Pinpoint the cell where the given text exists, returning its [x, y] midpoint coordinate. 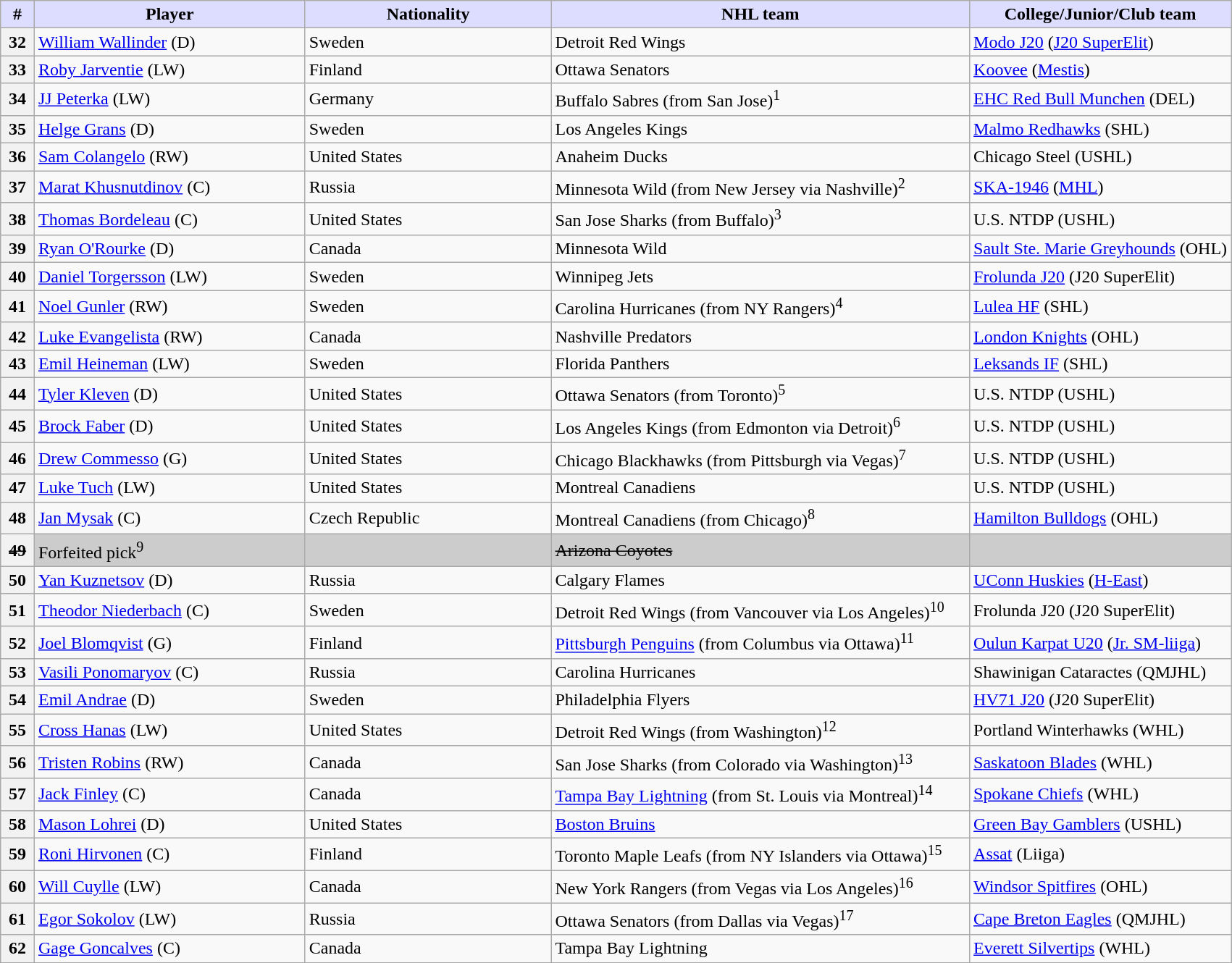
Detroit Red Wings (from Washington)12 [760, 730]
San Jose Sharks (from Colorado via Washington)13 [760, 762]
39 [17, 249]
Ottawa Senators [760, 70]
Everett Silvertips (WHL) [1101, 949]
Los Angeles Kings [760, 129]
Detroit Red Wings [760, 42]
Minnesota Wild (from New Jersey via Nashville)2 [760, 187]
JJ Peterka (LW) [169, 100]
Ottawa Senators (from Dallas via Vegas)17 [760, 918]
Tyler Kleven (D) [169, 394]
36 [17, 157]
51 [17, 610]
Vasili Ponomaryov (C) [169, 673]
Tristen Robins (RW) [169, 762]
Thomas Bordeleau (C) [169, 219]
SKA-1946 (MHL) [1101, 187]
College/Junior/Club team [1101, 14]
Portland Winterhawks (WHL) [1101, 730]
Minnesota Wild [760, 249]
60 [17, 886]
Hamilton Bulldogs (OHL) [1101, 518]
Yan Kuznetsov (D) [169, 580]
38 [17, 219]
Saskatoon Blades (WHL) [1101, 762]
Buffalo Sabres (from San Jose)1 [760, 100]
55 [17, 730]
Modo J20 (J20 SuperElit) [1101, 42]
44 [17, 394]
Emil Andrae (D) [169, 700]
42 [17, 336]
62 [17, 949]
Helge Grans (D) [169, 129]
35 [17, 129]
Will Cuylle (LW) [169, 886]
Leksands IF (SHL) [1101, 363]
Jan Mysak (C) [169, 518]
Joel Blomqvist (G) [169, 643]
Tampa Bay Lightning [760, 949]
Montreal Canadiens (from Chicago)8 [760, 518]
Sam Colangelo (RW) [169, 157]
San Jose Sharks (from Buffalo)3 [760, 219]
Egor Sokolov (LW) [169, 918]
Nationality [428, 14]
Sault Ste. Marie Greyhounds (OHL) [1101, 249]
61 [17, 918]
Toronto Maple Leafs (from NY Islanders via Ottawa)15 [760, 854]
Gage Goncalves (C) [169, 949]
Anaheim Ducks [760, 157]
Ryan O'Rourke (D) [169, 249]
UConn Huskies (H-East) [1101, 580]
Mason Lohrei (D) [169, 824]
48 [17, 518]
Chicago Blackhawks (from Pittsburgh via Vegas)7 [760, 459]
Carolina Hurricanes [760, 673]
Drew Commesso (G) [169, 459]
Brock Faber (D) [169, 426]
37 [17, 187]
Theodor Niederbach (C) [169, 610]
34 [17, 100]
Ottawa Senators (from Toronto)5 [760, 394]
Germany [428, 100]
Spokane Chiefs (WHL) [1101, 795]
Carolina Hurricanes (from NY Rangers)4 [760, 307]
Cross Hanas (LW) [169, 730]
54 [17, 700]
41 [17, 307]
Roni Hirvonen (C) [169, 854]
52 [17, 643]
40 [17, 277]
Green Bay Gamblers (USHL) [1101, 824]
Malmo Redhawks (SHL) [1101, 129]
Los Angeles Kings (from Edmonton via Detroit)6 [760, 426]
Shawinigan Cataractes (QMJHL) [1101, 673]
Koovee (Mestis) [1101, 70]
32 [17, 42]
Philadelphia Flyers [760, 700]
Detroit Red Wings (from Vancouver via Los Angeles)10 [760, 610]
Marat Khusnutdinov (C) [169, 187]
Chicago Steel (USHL) [1101, 157]
# [17, 14]
Arizona Coyotes [760, 550]
Florida Panthers [760, 363]
57 [17, 795]
NHL team [760, 14]
46 [17, 459]
45 [17, 426]
Boston Bruins [760, 824]
William Wallinder (D) [169, 42]
Montreal Canadiens [760, 488]
Forfeited pick9 [169, 550]
Oulun Karpat U20 (Jr. SM-liiga) [1101, 643]
43 [17, 363]
Windsor Spitfires (OHL) [1101, 886]
Luke Evangelista (RW) [169, 336]
Tampa Bay Lightning (from St. Louis via Montreal)14 [760, 795]
Calgary Flames [760, 580]
London Knights (OHL) [1101, 336]
New York Rangers (from Vegas via Los Angeles)16 [760, 886]
Cape Breton Eagles (QMJHL) [1101, 918]
Player [169, 14]
33 [17, 70]
Daniel Torgersson (LW) [169, 277]
53 [17, 673]
Luke Tuch (LW) [169, 488]
HV71 J20 (J20 SuperElit) [1101, 700]
Winnipeg Jets [760, 277]
Assat (Liiga) [1101, 854]
Jack Finley (C) [169, 795]
58 [17, 824]
50 [17, 580]
Pittsburgh Penguins (from Columbus via Ottawa)11 [760, 643]
Emil Heineman (LW) [169, 363]
49 [17, 550]
56 [17, 762]
47 [17, 488]
Czech Republic [428, 518]
Nashville Predators [760, 336]
EHC Red Bull Munchen (DEL) [1101, 100]
Lulea HF (SHL) [1101, 307]
Noel Gunler (RW) [169, 307]
Roby Jarventie (LW) [169, 70]
59 [17, 854]
